Determine the (x, y) coordinate at the center of the cell enclosing the given text.  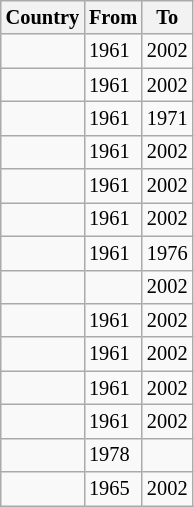
To (167, 17)
1976 (167, 253)
1965 (113, 489)
Country (42, 17)
1978 (113, 455)
1971 (167, 118)
From (113, 17)
